Locate the cell with the specified text and output its [x, y] center coordinate. 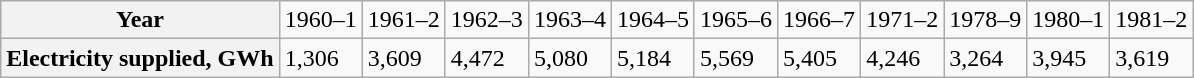
5,184 [652, 58]
Electricity supplied, GWh [140, 58]
5,569 [736, 58]
1964–5 [652, 20]
5,405 [820, 58]
1963–4 [570, 20]
1962–3 [486, 20]
1980–1 [1068, 20]
3,609 [404, 58]
3,945 [1068, 58]
4,472 [486, 58]
1981–2 [1152, 20]
1971–2 [902, 20]
1978–9 [986, 20]
1966–7 [820, 20]
1960–1 [320, 20]
1965–6 [736, 20]
4,246 [902, 58]
Year [140, 20]
5,080 [570, 58]
1,306 [320, 58]
1961–2 [404, 20]
3,264 [986, 58]
3,619 [1152, 58]
